Find where the given text appears and provide that cell's center as [X, Y] coordinate. 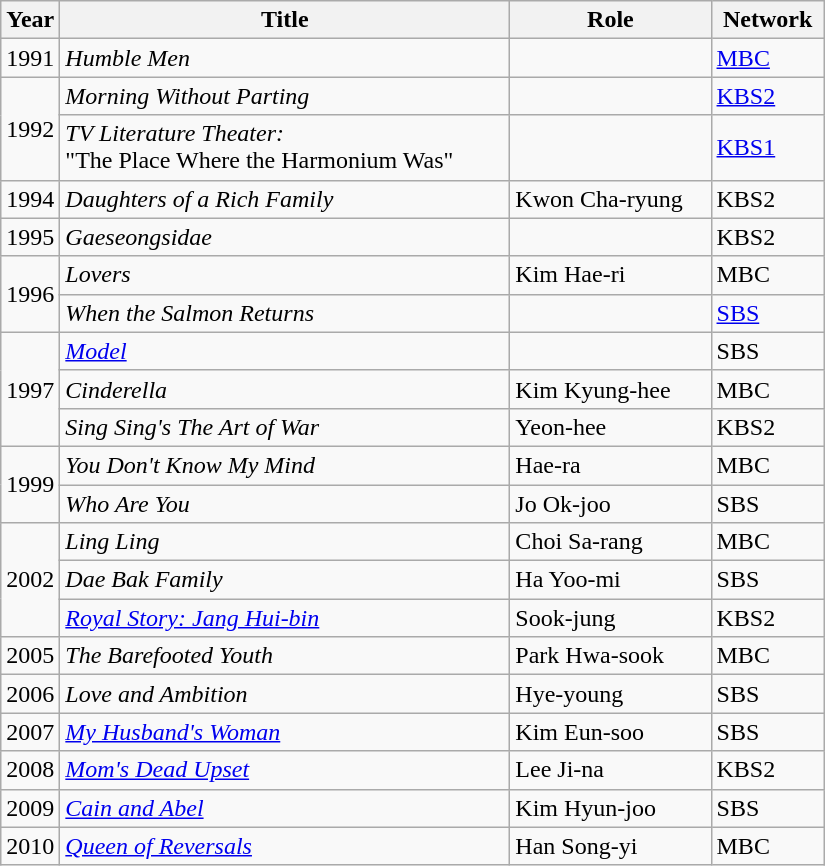
Title [285, 20]
Love and Ambition [285, 694]
Kim Hyun-joo [610, 808]
2005 [30, 656]
Year [30, 20]
Sing Sing's The Art of War [285, 427]
Yeon-hee [610, 427]
2002 [30, 580]
Morning Without Parting [285, 96]
Ha Yoo-mi [610, 580]
Park Hwa-sook [610, 656]
1999 [30, 484]
Han Song-yi [610, 846]
2009 [30, 808]
Jo Ok-joo [610, 503]
The Barefooted Youth [285, 656]
1996 [30, 294]
Cinderella [285, 389]
Kim Eun-soo [610, 732]
My Husband's Woman [285, 732]
When the Salmon Returns [285, 313]
Model [285, 351]
Kim Kyung-hee [610, 389]
Kwon Cha-ryung [610, 199]
TV Literature Theater: "The Place Where the Harmonium Was" [285, 148]
1992 [30, 128]
Ling Ling [285, 542]
Role [610, 20]
You Don't Know My Mind [285, 465]
1995 [30, 237]
Who Are You [285, 503]
Lee Ji-na [610, 770]
2007 [30, 732]
Gaeseongsidae [285, 237]
Sook-jung [610, 618]
Queen of Reversals [285, 846]
Cain and Abel [285, 808]
2008 [30, 770]
1994 [30, 199]
Mom's Dead Upset [285, 770]
Choi Sa-rang [610, 542]
2010 [30, 846]
1991 [30, 58]
Hae-ra [610, 465]
Humble Men [285, 58]
Daughters of a Rich Family [285, 199]
Hye-young [610, 694]
Lovers [285, 275]
1997 [30, 389]
Kim Hae-ri [610, 275]
Network [768, 20]
2006 [30, 694]
KBS1 [768, 148]
Royal Story: Jang Hui-bin [285, 618]
Dae Bak Family [285, 580]
